Search for the cell housing the specified text and yield its [x, y] center coordinate. 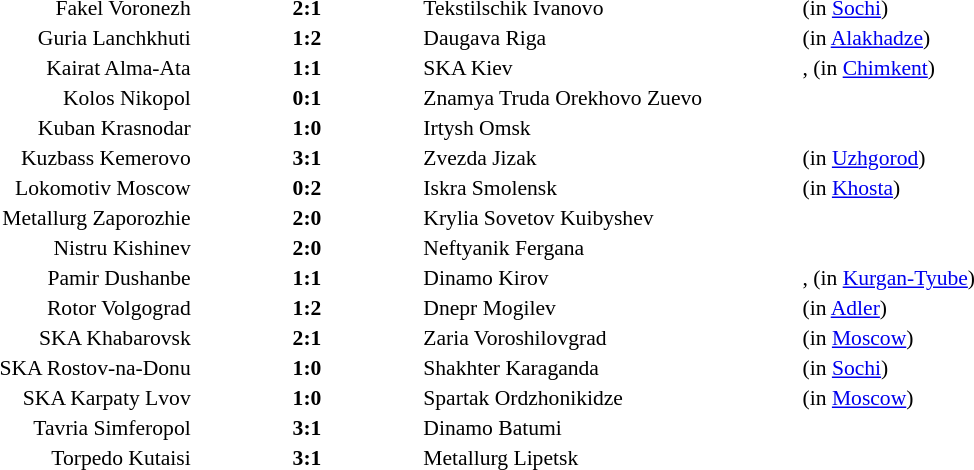
2:1 [308, 338]
Krylia Sovetov Kuibyshev [611, 218]
Iskra Smolensk [611, 188]
Neftyanik Fergana [611, 248]
0:1 [308, 98]
Dinamo Batumi [611, 428]
Zvezda Jizak [611, 158]
Shakhter Karaganda [611, 368]
Dinamo Kirov [611, 278]
0:2 [308, 188]
Zaria Voroshilovgrad [611, 338]
Irtysh Omsk [611, 128]
Spartak Ordzhonikidze [611, 398]
Dnepr Mogilev [611, 308]
Daugava Riga [611, 38]
Znamya Truda Orekhovo Zuevo [611, 98]
SKA Kiev [611, 68]
